Identify which cell holds the provided text, then report its (x, y) central coordinate. 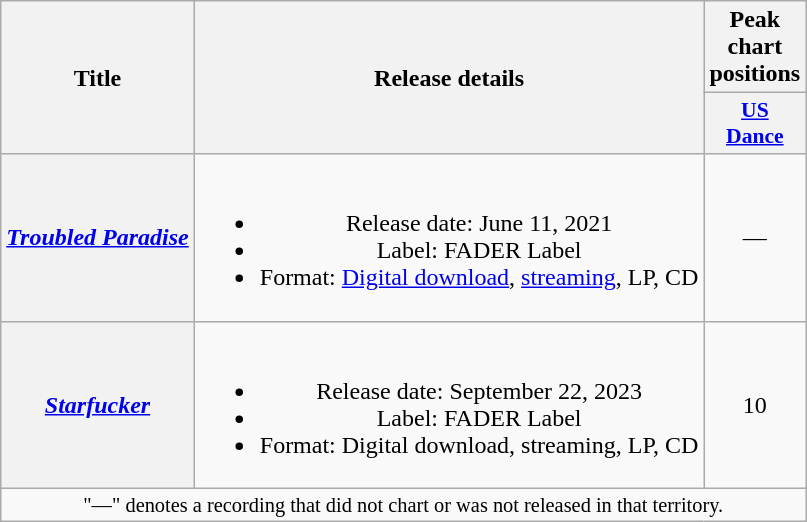
Release details (449, 78)
Release date: September 22, 2023Label: FADER LabelFormat: Digital download, streaming, LP, CD (449, 404)
Release date: June 11, 2021Label: FADER LabelFormat: Digital download, streaming, LP, CD (449, 238)
Starfucker (98, 404)
USDance (755, 124)
Peak chart positions (755, 47)
Troubled Paradise (98, 238)
— (755, 238)
"—" denotes a recording that did not chart or was not released in that territory. (404, 505)
Title (98, 78)
10 (755, 404)
